Return (X, Y) of the center of cell containing provided text 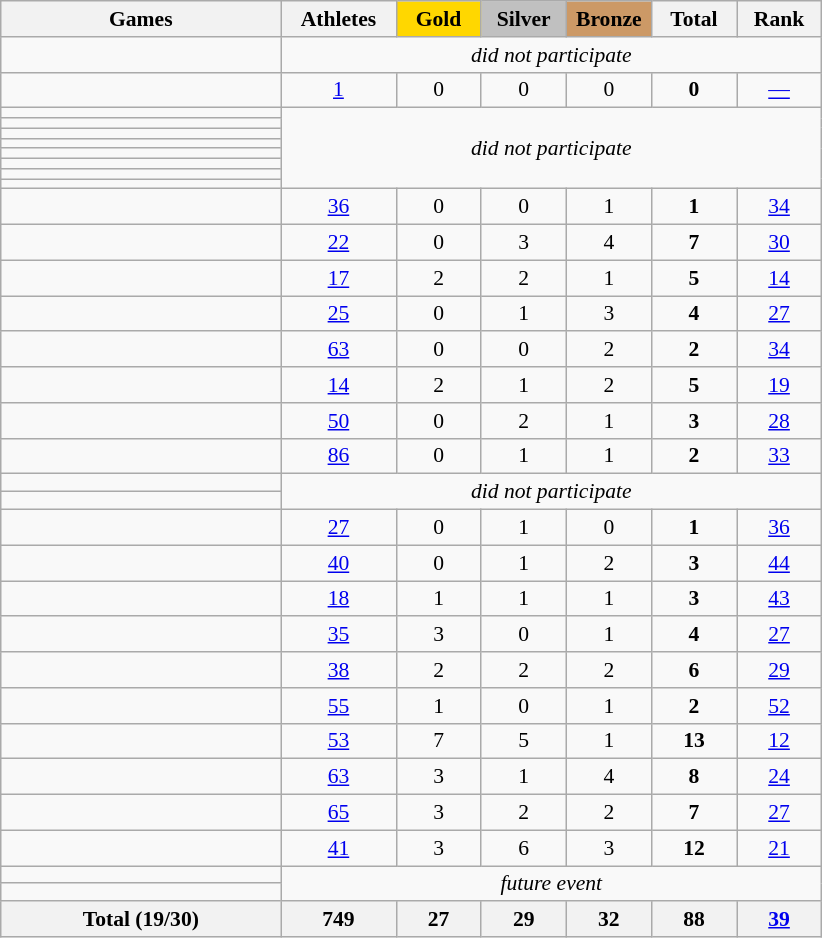
Total (19/30) (141, 920)
Games (141, 19)
Athletes (338, 19)
28 (778, 421)
44 (778, 563)
35 (338, 635)
38 (338, 670)
Total (694, 19)
33 (778, 456)
future event (552, 884)
749 (338, 920)
Rank (778, 19)
32 (608, 920)
8 (694, 777)
50 (338, 421)
Silver (524, 19)
19 (778, 385)
Bronze (608, 19)
24 (778, 777)
30 (778, 243)
43 (778, 599)
39 (778, 920)
53 (338, 741)
40 (338, 563)
17 (338, 278)
22 (338, 243)
41 (338, 848)
25 (338, 314)
Gold (438, 19)
88 (694, 920)
13 (694, 741)
— (778, 90)
18 (338, 599)
86 (338, 456)
52 (778, 706)
65 (338, 813)
55 (338, 706)
21 (778, 848)
